Find where the given text appears and provide that cell's center as [x, y] coordinate. 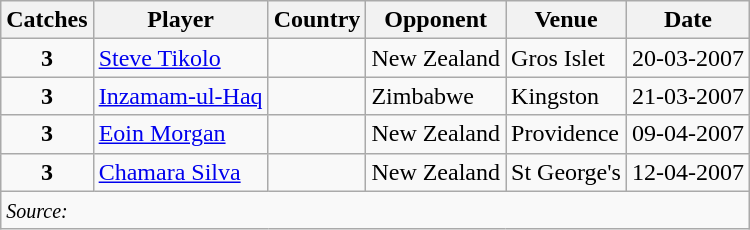
Steve Tikolo [180, 58]
Catches [47, 20]
Eoin Morgan [180, 134]
Gros Islet [566, 58]
Opponent [436, 20]
21-03-2007 [688, 96]
Venue [566, 20]
09-04-2007 [688, 134]
Source: [376, 210]
St George's [566, 172]
Player [180, 20]
12-04-2007 [688, 172]
20-03-2007 [688, 58]
Date [688, 20]
Zimbabwe [436, 96]
Chamara Silva [180, 172]
Country [317, 20]
Kingston [566, 96]
Providence [566, 134]
Inzamam-ul-Haq [180, 96]
